Detect which cell encompasses the target text, then output its [x, y] center coordinate. 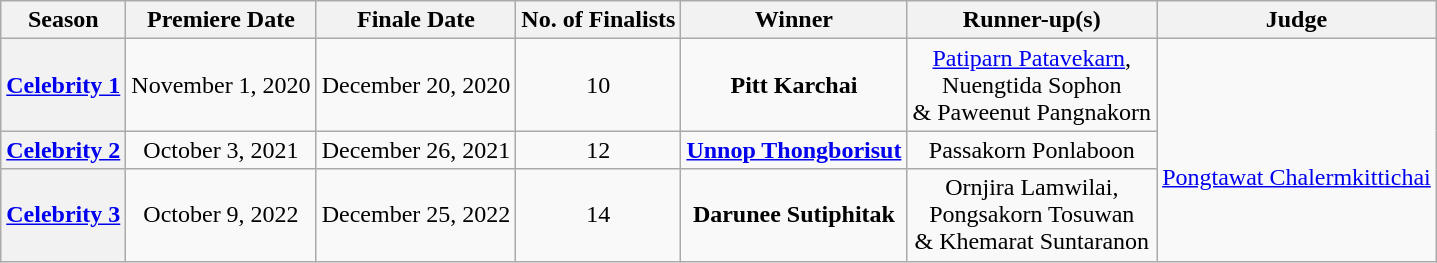
Pitt Karchai [794, 85]
Finale Date [416, 20]
No. of Finalists [598, 20]
Celebrity 1 [64, 85]
October 9, 2022 [221, 215]
Celebrity 2 [64, 150]
10 [598, 85]
Premiere Date [221, 20]
Season [64, 20]
Pongtawat Chalermkittichai [1297, 150]
December 20, 2020 [416, 85]
14 [598, 215]
November 1, 2020 [221, 85]
Patiparn Patavekarn, Nuengtida Sophon & Paweenut Pangnakorn [1032, 85]
Unnop Thongborisut [794, 150]
Judge [1297, 20]
December 25, 2022 [416, 215]
Winner [794, 20]
Passakorn Ponlaboon [1032, 150]
Celebrity 3 [64, 215]
October 3, 2021 [221, 150]
Runner-up(s) [1032, 20]
12 [598, 150]
Darunee Sutiphitak [794, 215]
December 26, 2021 [416, 150]
Ornjira Lamwilai, Pongsakorn Tosuwan & Khemarat Suntaranon [1032, 215]
